Pinpoint the cell where the given text exists, returning its [x, y] midpoint coordinate. 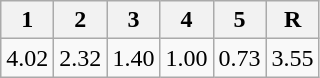
3 [134, 20]
1.00 [186, 58]
2.32 [80, 58]
1.40 [134, 58]
3.55 [292, 58]
1 [28, 20]
5 [240, 20]
2 [80, 20]
0.73 [240, 58]
R [292, 20]
4.02 [28, 58]
4 [186, 20]
